Extract the [X, Y] coordinate from the center of the cell holding the provided text.  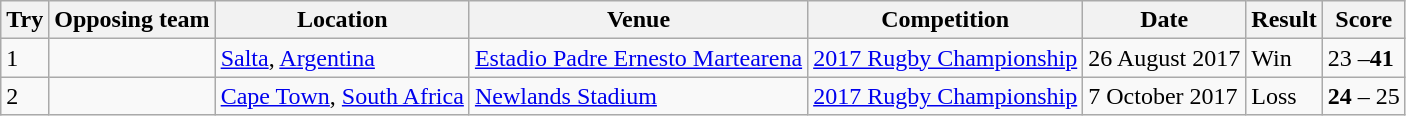
Location [342, 20]
Loss [1284, 96]
24 – 25 [1364, 96]
Score [1364, 20]
26 August 2017 [1164, 58]
Date [1164, 20]
1 [25, 58]
Salta, Argentina [342, 58]
7 October 2017 [1164, 96]
Cape Town, South Africa [342, 96]
Result [1284, 20]
Newlands Stadium [638, 96]
Estadio Padre Ernesto Martearena [638, 58]
Competition [946, 20]
Venue [638, 20]
23 –41 [1364, 58]
Try [25, 20]
Win [1284, 58]
Opposing team [132, 20]
2 [25, 96]
